Identify which cell holds the provided text, then report its (x, y) central coordinate. 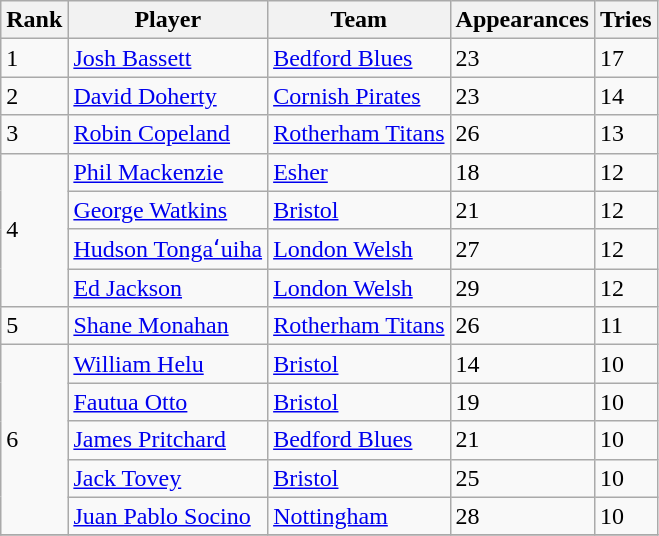
Player (168, 20)
Juan Pablo Socino (168, 516)
Team (359, 20)
1 (34, 58)
18 (522, 172)
19 (522, 402)
Ed Jackson (168, 288)
Esher (359, 172)
William Helu (168, 364)
27 (522, 249)
Rank (34, 20)
James Pritchard (168, 440)
David Doherty (168, 96)
Tries (626, 20)
Hudson Tongaʻuiha (168, 249)
Robin Copeland (168, 134)
Phil Mackenzie (168, 172)
Cornish Pirates (359, 96)
Nottingham (359, 516)
17 (626, 58)
4 (34, 230)
George Watkins (168, 210)
13 (626, 134)
29 (522, 288)
25 (522, 478)
2 (34, 96)
Shane Monahan (168, 326)
11 (626, 326)
Jack Tovey (168, 478)
5 (34, 326)
28 (522, 516)
6 (34, 440)
Appearances (522, 20)
Josh Bassett (168, 58)
3 (34, 134)
Fautua Otto (168, 402)
